Scan for the cell matching the given text and deliver its [X, Y] coordinate at center. 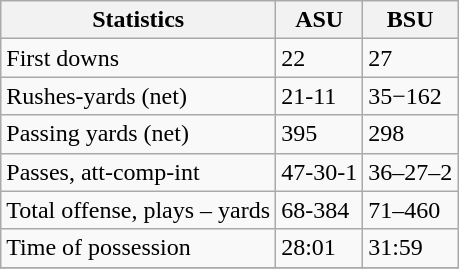
28:01 [320, 248]
ASU [320, 20]
Statistics [138, 20]
BSU [410, 20]
Total offense, plays – yards [138, 210]
27 [410, 58]
First downs [138, 58]
36–27–2 [410, 172]
298 [410, 134]
21-11 [320, 96]
Passing yards (net) [138, 134]
31:59 [410, 248]
Passes, att-comp-int [138, 172]
35−162 [410, 96]
47-30-1 [320, 172]
Rushes-yards (net) [138, 96]
Time of possession [138, 248]
71–460 [410, 210]
22 [320, 58]
395 [320, 134]
68-384 [320, 210]
